Determine the [x, y] coordinate at the center of the cell enclosing the given text.  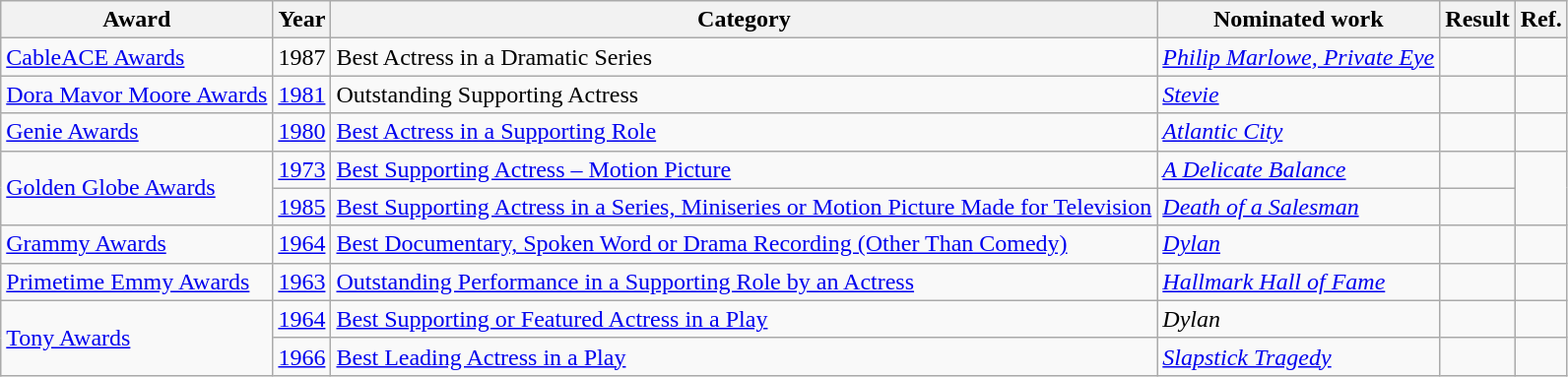
Best Actress in a Dramatic Series [745, 57]
1987 [301, 57]
Outstanding Performance in a Supporting Role by an Actress [745, 282]
Nominated work [1298, 20]
Stevie [1298, 94]
Best Leading Actress in a Play [745, 356]
Outstanding Supporting Actress [745, 94]
Genie Awards [137, 132]
Result [1477, 20]
Best Supporting Actress in a Series, Miniseries or Motion Picture Made for Television [745, 207]
Grammy Awards [137, 244]
1980 [301, 132]
1973 [301, 169]
Atlantic City [1298, 132]
1985 [301, 207]
Ref. [1540, 20]
Death of a Salesman [1298, 207]
A Delicate Balance [1298, 169]
1963 [301, 282]
CableACE Awards [137, 57]
Tony Awards [137, 338]
Hallmark Hall of Fame [1298, 282]
Best Actress in a Supporting Role [745, 132]
Award [137, 20]
Dora Mavor Moore Awards [137, 94]
1966 [301, 356]
Best Supporting Actress – Motion Picture [745, 169]
Primetime Emmy Awards [137, 282]
Year [301, 20]
Category [745, 20]
Best Supporting or Featured Actress in a Play [745, 319]
Best Documentary, Spoken Word or Drama Recording (Other Than Comedy) [745, 244]
1981 [301, 94]
Golden Globe Awards [137, 188]
Slapstick Tragedy [1298, 356]
Philip Marlowe, Private Eye [1298, 57]
